Scan for the cell matching the given text and deliver its (x, y) coordinate at center. 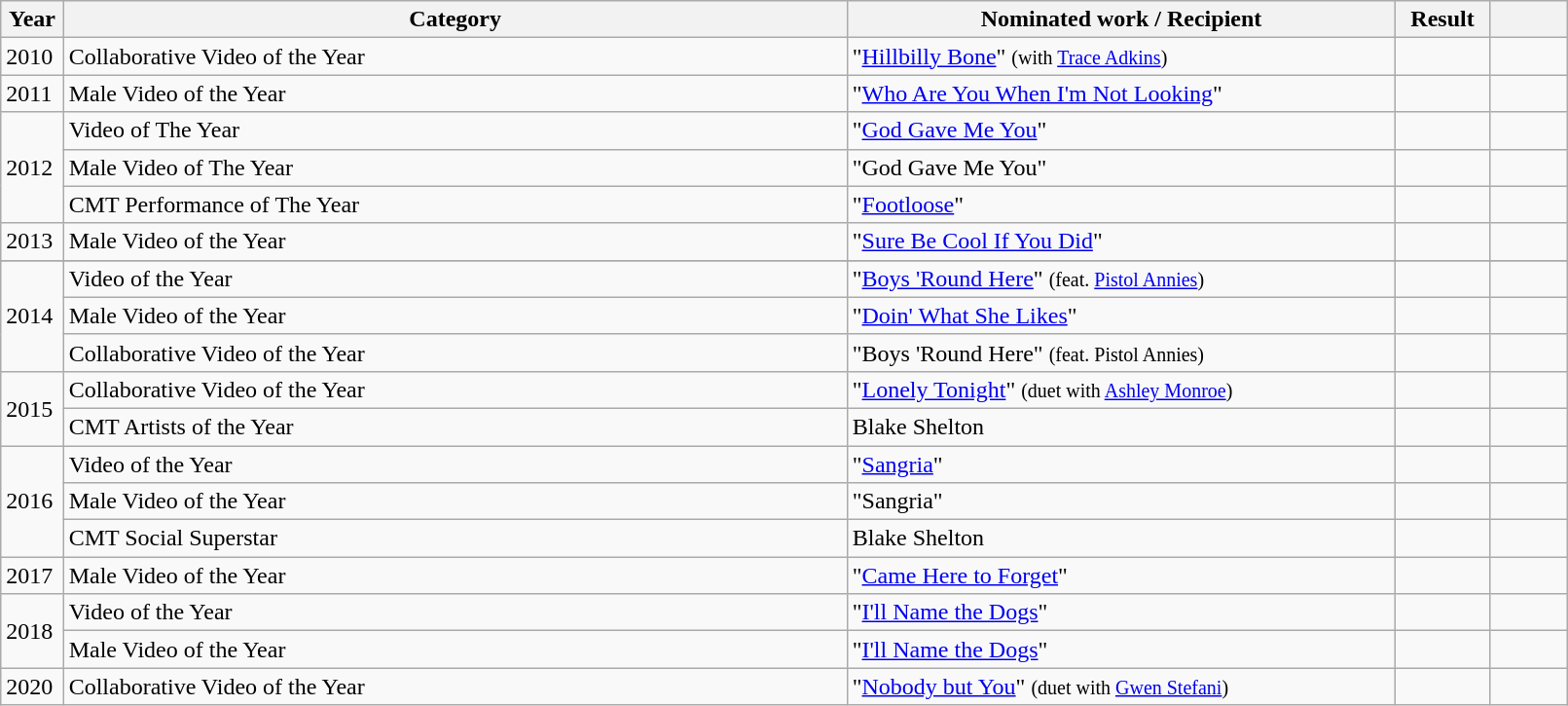
CMT Social Superstar (456, 539)
Category (456, 19)
2018 (32, 631)
"Hillbilly Bone" (with Trace Adkins) (1121, 56)
"Nobody but You" (duet with Gwen Stefani) (1121, 687)
CMT Performance of The Year (456, 204)
2011 (32, 93)
"Who Are You When I'm Not Looking" (1121, 93)
Result (1442, 19)
2015 (32, 408)
"Sure Be Cool If You Did" (1121, 242)
Video of The Year (456, 130)
"Doin' What She Likes" (1121, 316)
2013 (32, 242)
Male Video of The Year (456, 167)
2016 (32, 502)
2020 (32, 687)
CMT Artists of the Year (456, 427)
2017 (32, 576)
"Came Here to Forget" (1121, 576)
2010 (32, 56)
Year (32, 19)
2012 (32, 167)
Nominated work / Recipient (1121, 19)
2014 (32, 316)
"Footloose" (1121, 204)
"Lonely Tonight" (duet with Ashley Monroe) (1121, 390)
